From the cell containing the given text, extract its center point as (x, y) coordinate. 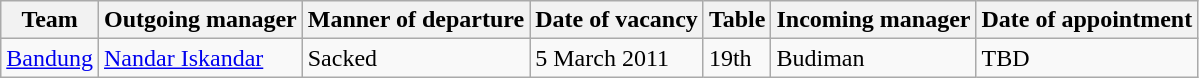
Date of vacancy (617, 20)
Outgoing manager (200, 20)
Sacked (416, 58)
Incoming manager (874, 20)
Manner of departure (416, 20)
TBD (1087, 58)
Team (50, 20)
Date of appointment (1087, 20)
5 March 2011 (617, 58)
Table (737, 20)
Bandung (50, 58)
19th (737, 58)
Nandar Iskandar (200, 58)
Budiman (874, 58)
